Pinpoint the cell where the given text exists, returning its [X, Y] midpoint coordinate. 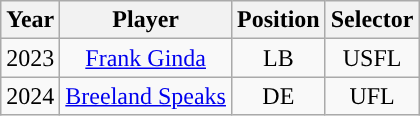
Year [30, 20]
LB [278, 58]
2024 [30, 96]
DE [278, 96]
Selector [372, 20]
Player [146, 20]
UFL [372, 96]
Position [278, 20]
Breeland Speaks [146, 96]
USFL [372, 58]
Frank Ginda [146, 58]
2023 [30, 58]
